From the cell containing the given text, extract its center point as [x, y] coordinate. 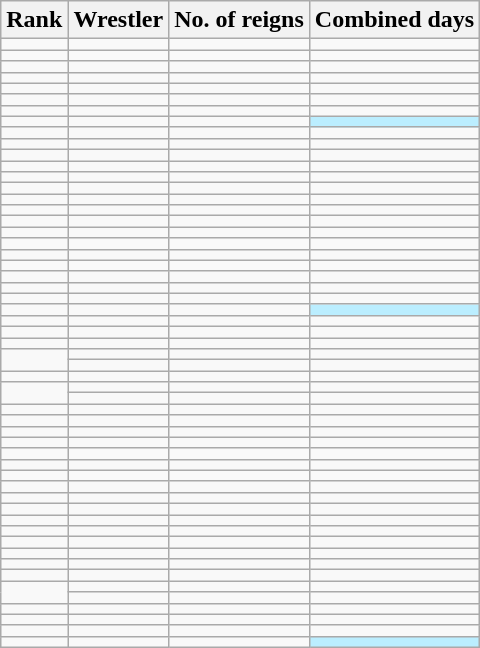
Wrestler [118, 20]
Rank [34, 20]
No. of reigns [240, 20]
Combined days [394, 20]
